From the cell containing the given text, extract its center point as (X, Y) coordinate. 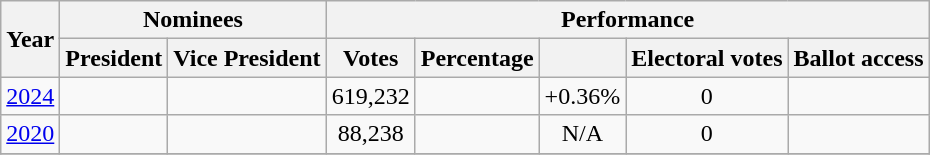
N/A (582, 134)
Votes (370, 58)
Electoral votes (707, 58)
619,232 (370, 96)
Year (30, 39)
Ballot access (858, 58)
88,238 (370, 134)
2020 (30, 134)
Vice President (247, 58)
Performance (628, 20)
Percentage (477, 58)
+0.36% (582, 96)
2024 (30, 96)
President (114, 58)
Nominees (193, 20)
